Scan for the cell matching the given text and deliver its [x, y] coordinate at center. 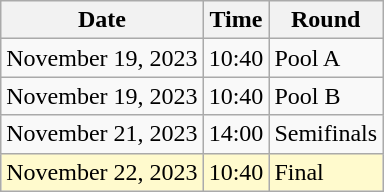
November 21, 2023 [102, 134]
November 22, 2023 [102, 172]
Round [326, 20]
Time [236, 20]
14:00 [236, 134]
Final [326, 172]
Pool A [326, 58]
Date [102, 20]
Semifinals [326, 134]
Pool B [326, 96]
